Pinpoint the cell where the given text exists, returning its (X, Y) midpoint coordinate. 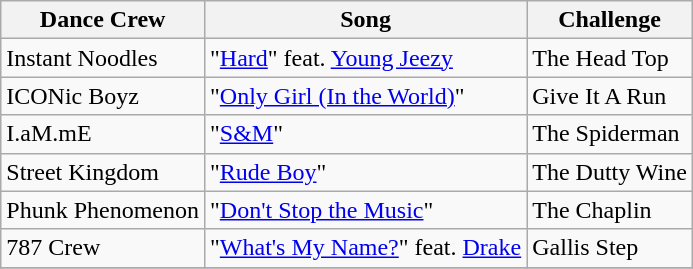
"S&M" (365, 134)
The Dutty Wine (610, 172)
"Rude Boy" (365, 172)
Street Kingdom (103, 172)
The Chaplin (610, 210)
Instant Noodles (103, 58)
I.aM.mE (103, 134)
The Spiderman (610, 134)
Give It A Run (610, 96)
Challenge (610, 20)
787 Crew (103, 248)
Dance Crew (103, 20)
Gallis Step (610, 248)
"Only Girl (In the World)" (365, 96)
Phunk Phenomenon (103, 210)
"What's My Name?" feat. Drake (365, 248)
"Hard" feat. Young Jeezy (365, 58)
"Don't Stop the Music" (365, 210)
ICONic Boyz (103, 96)
Song (365, 20)
The Head Top (610, 58)
